Return [X, Y] of the center of cell containing provided text 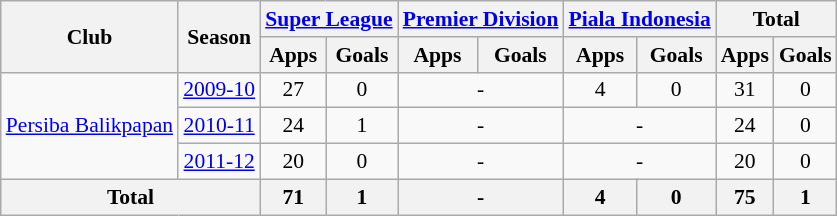
Season [219, 36]
Premier Division [481, 19]
27 [293, 90]
Persiba Balikpapan [90, 126]
71 [293, 197]
Club [90, 36]
75 [745, 197]
Super League [328, 19]
31 [745, 90]
Piala Indonesia [639, 19]
2010-11 [219, 126]
2009-10 [219, 90]
2011-12 [219, 162]
